Provide the [X, Y] coordinate of the cell's center where the given text is located.  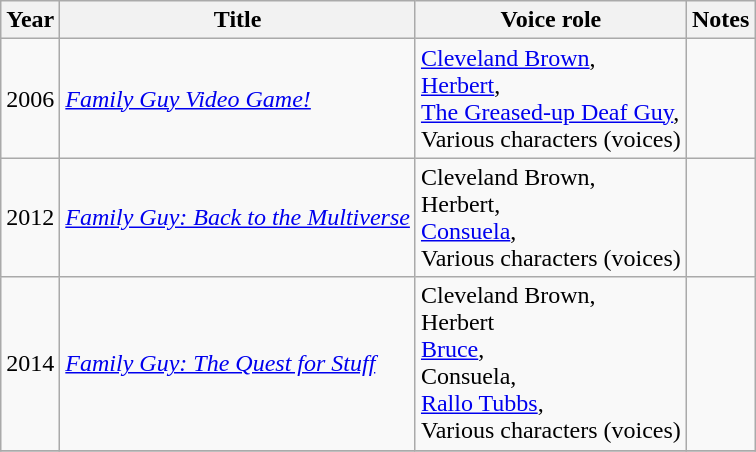
Family Guy: Back to the Multiverse [238, 218]
Family Guy: The Quest for Stuff [238, 364]
Family Guy Video Game! [238, 98]
Voice role [550, 20]
2014 [30, 364]
Cleveland Brown,Herbert,Consuela,Various characters (voices) [550, 218]
Title [238, 20]
Cleveland Brown,Herbert,The Greased-up Deaf Guy,Various characters (voices) [550, 98]
Notes [720, 20]
Cleveland Brown,HerbertBruce,Consuela,Rallo Tubbs,Various characters (voices) [550, 364]
2012 [30, 218]
Year [30, 20]
2006 [30, 98]
